Capture the cell that displays the provided text and extract its [X, Y] central coordinate. 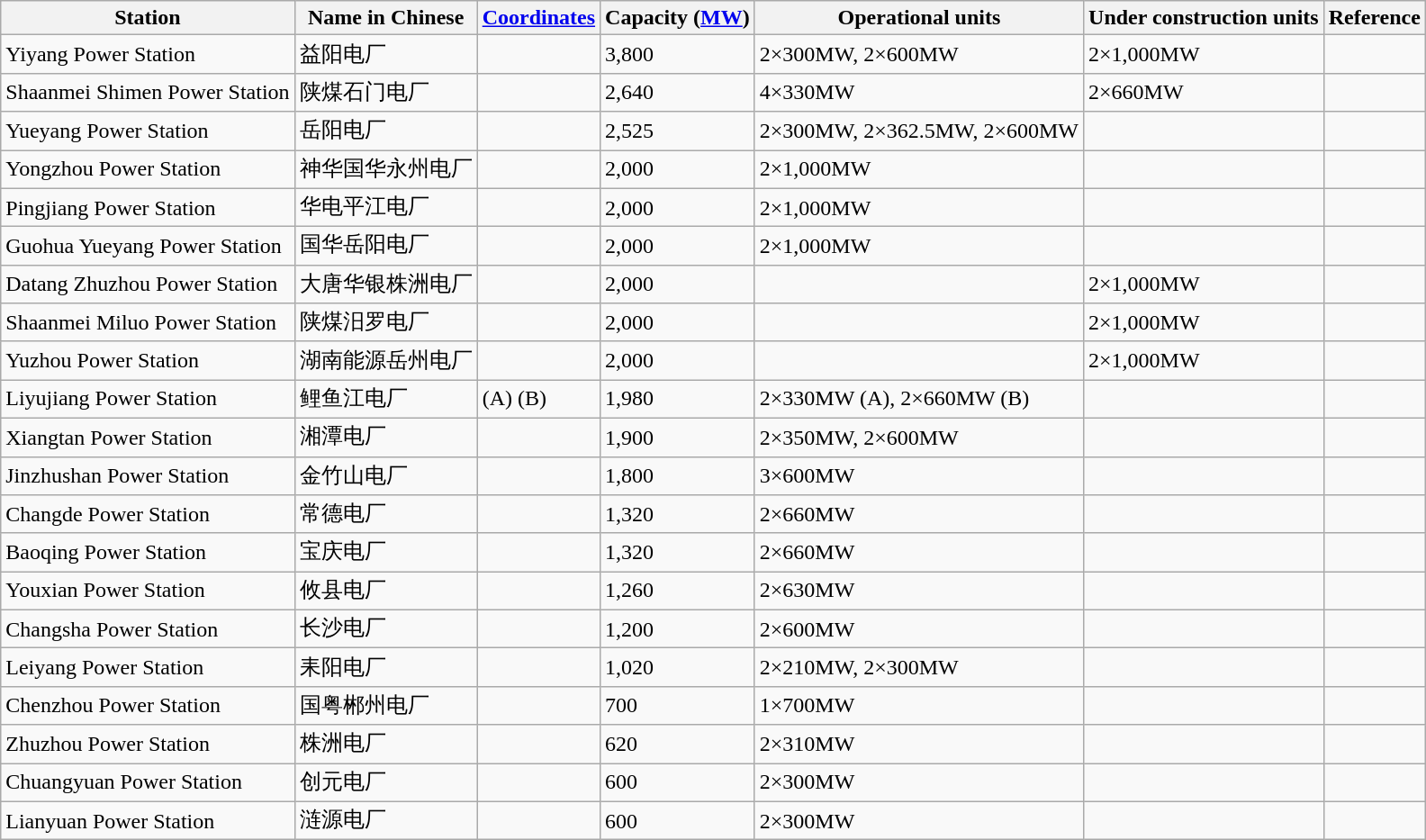
岳阳电厂 [385, 131]
Liyujiang Power Station [148, 400]
株洲电厂 [385, 744]
华电平江电厂 [385, 207]
Lianyuan Power Station [148, 821]
Datang Zhuzhou Power Station [148, 285]
Shaanmei Miluo Power Station [148, 322]
1,020 [678, 668]
1,200 [678, 628]
2×600MW [918, 628]
陕煤汨罗电厂 [385, 322]
耒阳电厂 [385, 668]
Yiyang Power Station [148, 54]
Guohua Yueyang Power Station [148, 247]
2,525 [678, 131]
Coordinates [538, 18]
Yueyang Power Station [148, 131]
2×350MW, 2×600MW [918, 438]
Changde Power Station [148, 515]
Chenzhou Power Station [148, 706]
620 [678, 744]
Xiangtan Power Station [148, 438]
1,900 [678, 438]
Changsha Power Station [148, 628]
鲤鱼江电厂 [385, 400]
1×700MW [918, 706]
益阳电厂 [385, 54]
2×300MW, 2×362.5MW, 2×600MW [918, 131]
国粤郴州电厂 [385, 706]
1,800 [678, 475]
长沙电厂 [385, 628]
神华国华永州电厂 [385, 169]
2×630MW [918, 591]
Name in Chinese [385, 18]
创元电厂 [385, 783]
Jinzhushan Power Station [148, 475]
Zhuzhou Power Station [148, 744]
2×330MW (A), 2×660MW (B) [918, 400]
2×210MW, 2×300MW [918, 668]
3,800 [678, 54]
Reference [1374, 18]
1,980 [678, 400]
常德电厂 [385, 515]
Under construction units [1205, 18]
Youxian Power Station [148, 591]
4×330MW [918, 92]
涟源电厂 [385, 821]
大唐华银株洲电厂 [385, 285]
2×300MW, 2×600MW [918, 54]
Yuzhou Power Station [148, 360]
3×600MW [918, 475]
湖南能源岳州电厂 [385, 360]
Chuangyuan Power Station [148, 783]
Yongzhou Power Station [148, 169]
Leiyang Power Station [148, 668]
攸县电厂 [385, 591]
Operational units [918, 18]
宝庆电厂 [385, 553]
700 [678, 706]
Shaanmei Shimen Power Station [148, 92]
Capacity (MW) [678, 18]
Pingjiang Power Station [148, 207]
金竹山电厂 [385, 475]
Station [148, 18]
(A) (B) [538, 400]
湘潭电厂 [385, 438]
国华岳阳电厂 [385, 247]
Baoqing Power Station [148, 553]
2,640 [678, 92]
陕煤石门电厂 [385, 92]
1,260 [678, 591]
2×310MW [918, 744]
